Identify which cell holds the provided text, then report its [X, Y] central coordinate. 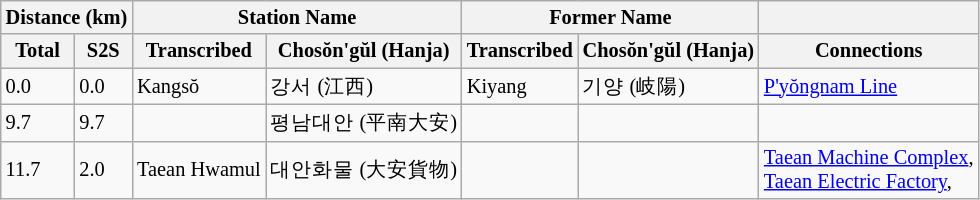
강서 (江西) [364, 86]
Station Name [297, 17]
2.0 [103, 170]
S2S [103, 51]
Former Name [610, 17]
Kangsŏ [198, 86]
Distance (km) [66, 17]
Taean Hwamul [198, 170]
P'yŏngnam Line [868, 86]
Taean Machine Complex,Taean Electric Factory, [868, 170]
Total [38, 51]
11.7 [38, 170]
Kiyang [520, 86]
기양 (岐陽) [668, 86]
평남대안 (平南大安) [364, 122]
대안화물 (大安貨物) [364, 170]
Connections [868, 51]
